Capture the cell that displays the provided text and extract its [x, y] central coordinate. 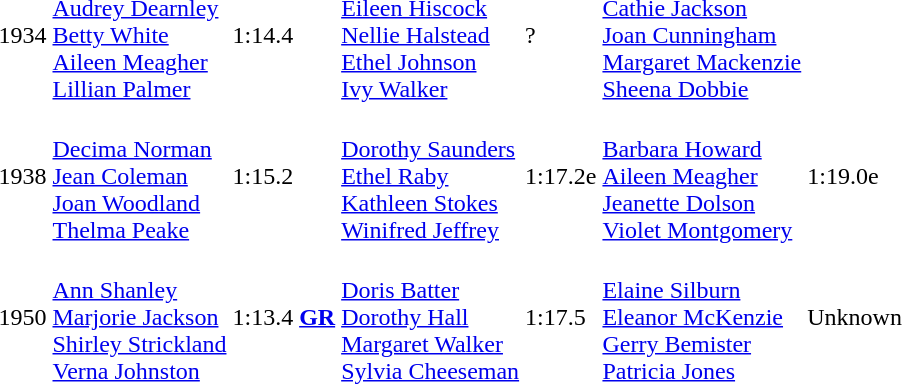
Decima NormanJean ColemanJoan WoodlandThelma Peake [140, 176]
1:15.2 [284, 176]
1:17.2e [561, 176]
Barbara HowardAileen MeagherJeanette DolsonViolet Montgomery [702, 176]
Dorothy SaundersEthel RabyKathleen StokesWinifred Jeffrey [430, 176]
